Locate the cell with the specified text and output its [X, Y] center coordinate. 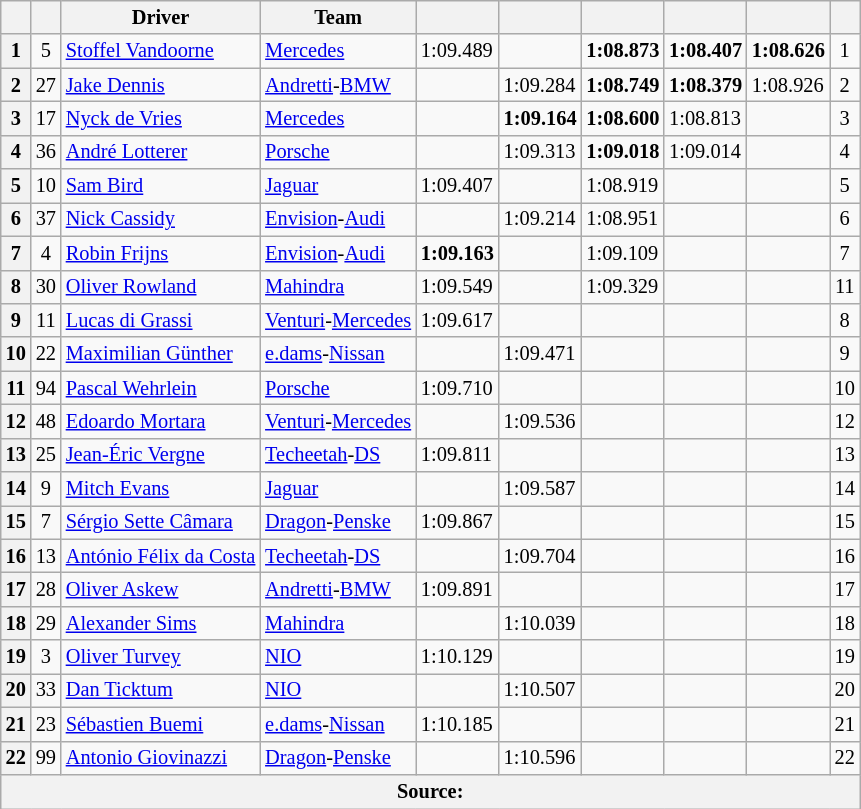
1:09.617 [458, 320]
Jake Dennis [160, 85]
1:08.749 [622, 85]
94 [46, 388]
Nick Cassidy [160, 219]
António Félix da Costa [160, 556]
30 [46, 287]
1:09.489 [458, 51]
Pascal Wehrlein [160, 388]
1:09.587 [540, 489]
1:09.164 [540, 118]
1:09.549 [458, 287]
Alexander Sims [160, 623]
Maximilian Günther [160, 354]
1:08.379 [706, 85]
1:10.185 [458, 724]
1:09.284 [540, 85]
Driver [160, 17]
1:09.407 [458, 186]
Sam Bird [160, 186]
1:09.867 [458, 522]
1:08.407 [706, 51]
Edoardo Mortara [160, 421]
33 [46, 690]
1:10.129 [458, 657]
1:09.018 [622, 152]
25 [46, 455]
1:09.536 [540, 421]
1:08.600 [622, 118]
Oliver Rowland [160, 287]
Oliver Turvey [160, 657]
1:09.214 [540, 219]
1:09.891 [458, 589]
1:08.951 [622, 219]
1:08.873 [622, 51]
1:08.919 [622, 186]
Sérgio Sette Câmara [160, 522]
1:10.507 [540, 690]
Nyck de Vries [160, 118]
36 [46, 152]
1:09.163 [458, 253]
Mitch Evans [160, 489]
Team [338, 17]
Stoffel Vandoorne [160, 51]
1:09.471 [540, 354]
Oliver Askew [160, 589]
27 [46, 85]
1:10.596 [540, 758]
29 [46, 623]
1:09.313 [540, 152]
1:09.109 [622, 253]
André Lotterer [160, 152]
1:09.710 [458, 388]
1:09.811 [458, 455]
1:09.704 [540, 556]
Sébastien Buemi [160, 724]
1:08.626 [788, 51]
Lucas di Grassi [160, 320]
Dan Ticktum [160, 690]
Robin Frijns [160, 253]
1:09.329 [622, 287]
Antonio Giovinazzi [160, 758]
1:08.813 [706, 118]
1:10.039 [540, 623]
Jean-Éric Vergne [160, 455]
37 [46, 219]
Source: [430, 791]
99 [46, 758]
28 [46, 589]
48 [46, 421]
23 [46, 724]
1:08.926 [788, 85]
1:09.014 [706, 152]
